Capture the cell that displays the provided text and extract its [X, Y] central coordinate. 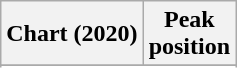
Chart (2020) [72, 34]
Peakposition [189, 34]
